Scan for the cell matching the given text and deliver its [X, Y] coordinate at center. 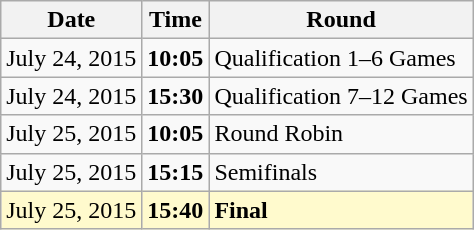
Final [341, 210]
Round [341, 20]
15:40 [176, 210]
Time [176, 20]
15:30 [176, 96]
15:15 [176, 172]
Qualification 7–12 Games [341, 96]
Qualification 1–6 Games [341, 58]
Semifinals [341, 172]
Date [72, 20]
Round Robin [341, 134]
